Return the (X, Y) coordinate for the center point of the cell that contains the specified text.  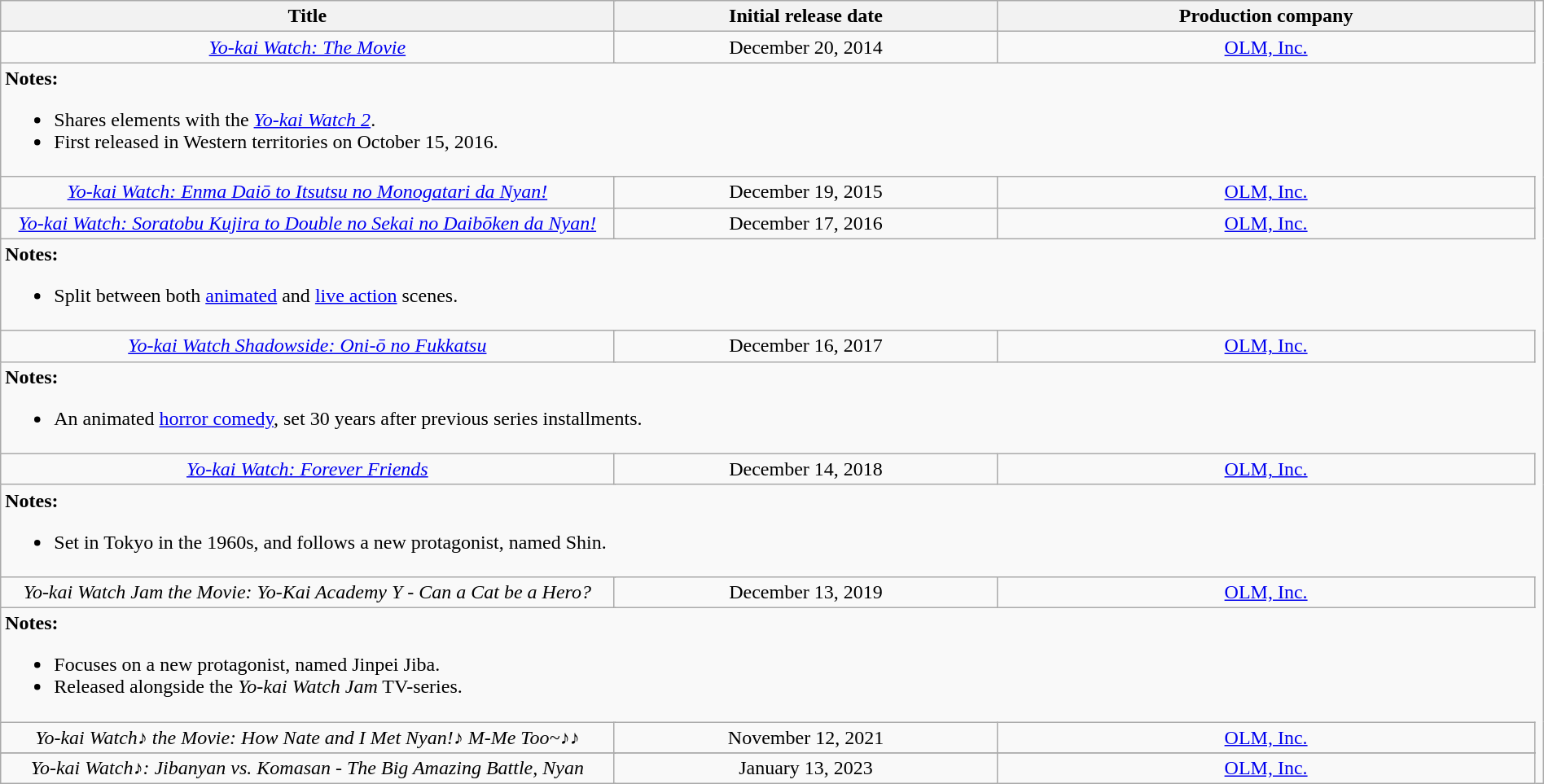
December 17, 2016 (806, 223)
Yo-kai Watch: Forever Friends (308, 469)
December 19, 2015 (806, 192)
Yo-kai Watch Shadowside: Oni-ō no Fukkatsu (308, 346)
Yo-kai Watch: Enma Daiō to Itsutsu no Monogatari da Nyan! (308, 192)
Production company (1265, 16)
November 12, 2021 (806, 737)
Yo-kai Watch: The Movie (308, 47)
Yo-kai Watch: Soratobu Kujira to Double no Sekai no Daibōken da Nyan! (308, 223)
Notes:Shares elements with the Yo-kai Watch 2.First released in Western territories on October 15, 2016. (772, 120)
Initial release date (806, 16)
December 20, 2014 (806, 47)
December 16, 2017 (806, 346)
Notes:Set in Tokyo in the 1960s, and follows a new protagonist, named Shin. (772, 531)
Title (308, 16)
January 13, 2023 (806, 769)
December 14, 2018 (806, 469)
December 13, 2019 (806, 592)
Notes:An animated horror comedy, set 30 years after previous series installments. (772, 407)
Notes:Split between both animated and live action scenes. (772, 285)
Yo-kai Watch♪: Jibanyan vs. Komasan - The Big Amazing Battle, Nyan (308, 769)
Yo-kai Watch Jam the Movie: Yo-Kai Academy Y - Can a Cat be a Hero? (308, 592)
Notes:Focuses on a new protagonist, named Jinpei Jiba.Released alongside the Yo-kai Watch Jam TV-series. (772, 664)
Yo-kai Watch♪ the Movie: How Nate and I Met Nyan!♪ M-Me Too~♪♪ (308, 737)
